Determine the [x, y] coordinate at the center of the cell enclosing the given text.  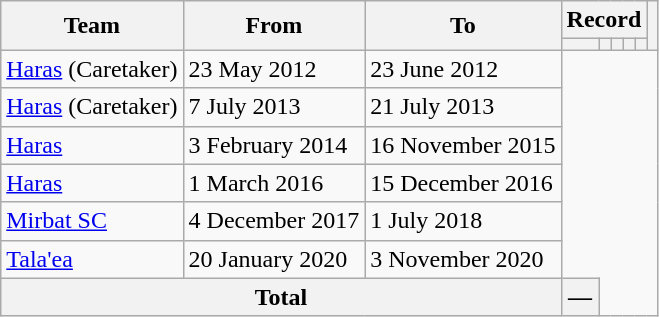
3 February 2014 [274, 145]
Mirbat SC [92, 221]
— [580, 297]
16 November 2015 [463, 145]
15 December 2016 [463, 183]
23 June 2012 [463, 69]
7 July 2013 [274, 107]
21 July 2013 [463, 107]
23 May 2012 [274, 69]
Team [92, 26]
1 July 2018 [463, 221]
Total [281, 297]
From [274, 26]
Record [604, 20]
20 January 2020 [274, 259]
To [463, 26]
1 March 2016 [274, 183]
Tala'ea [92, 259]
4 December 2017 [274, 221]
3 November 2020 [463, 259]
